Output the (X, Y) coordinate of the center of the cell containing the given text.  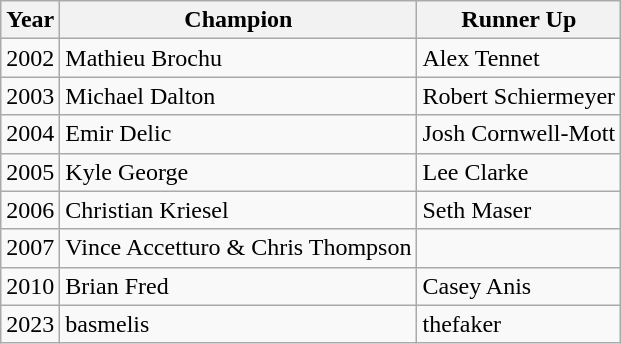
Champion (238, 20)
2006 (30, 210)
Alex Tennet (519, 58)
2002 (30, 58)
Robert Schiermeyer (519, 96)
2023 (30, 324)
2010 (30, 286)
Seth Maser (519, 210)
Vince Accetturo & Chris Thompson (238, 248)
Year (30, 20)
2004 (30, 134)
Christian Kriesel (238, 210)
2005 (30, 172)
Runner Up (519, 20)
Kyle George (238, 172)
2003 (30, 96)
Lee Clarke (519, 172)
thefaker (519, 324)
Casey Anis (519, 286)
2007 (30, 248)
Brian Fred (238, 286)
Josh Cornwell-Mott (519, 134)
Michael Dalton (238, 96)
basmelis (238, 324)
Emir Delic (238, 134)
Mathieu Brochu (238, 58)
